Determine the (X, Y) coordinate at the center of the cell enclosing the given text.  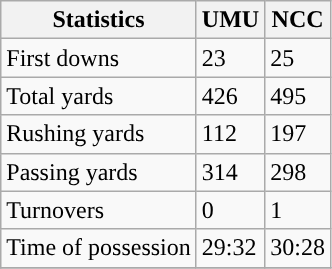
25 (298, 58)
Total yards (99, 96)
First downs (99, 58)
23 (230, 58)
314 (230, 172)
0 (230, 210)
Rushing yards (99, 134)
29:32 (230, 248)
298 (298, 172)
112 (230, 134)
495 (298, 96)
30:28 (298, 248)
Passing yards (99, 172)
1 (298, 210)
Statistics (99, 20)
Time of possession (99, 248)
UMU (230, 20)
Turnovers (99, 210)
197 (298, 134)
NCC (298, 20)
426 (230, 96)
